Detect which cell encompasses the target text, then output its [x, y] center coordinate. 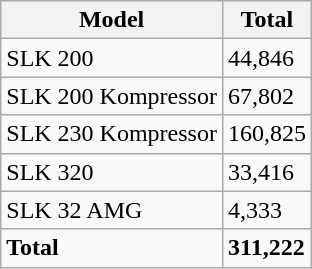
160,825 [266, 134]
Model [112, 20]
67,802 [266, 96]
SLK 200 Kompressor [112, 96]
SLK 32 AMG [112, 210]
33,416 [266, 172]
4,333 [266, 210]
SLK 200 [112, 58]
SLK 320 [112, 172]
311,222 [266, 248]
44,846 [266, 58]
SLK 230 Kompressor [112, 134]
